Search for the cell housing the specified text and yield its [x, y] center coordinate. 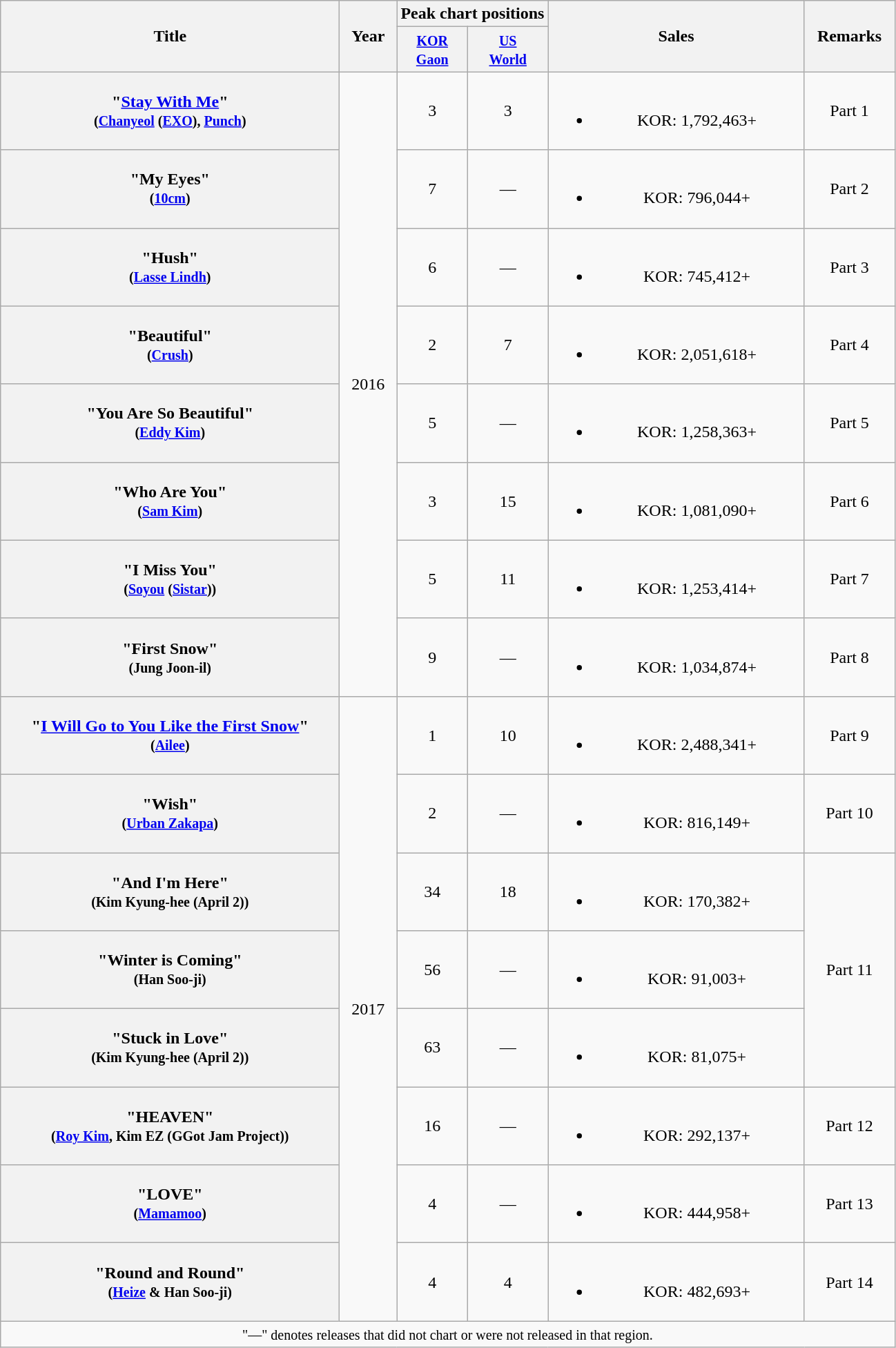
KORGaon [432, 50]
"LOVE"(Mamamoo) [170, 1204]
Sales [676, 36]
Part 9 [849, 735]
Part 13 [849, 1204]
"Stuck in Love"(Kim Kyung-hee (April 2)) [170, 1048]
KOR: 1,792,463+ [676, 110]
KOR: 796,044+ [676, 189]
"Who Are You"(Sam Kim) [170, 501]
"—" denotes releases that did not chart or were not released in that region. [447, 1334]
KOR: 1,253,414+ [676, 579]
KOR: 91,003+ [676, 970]
"You Are So Beautiful"(Eddy Kim) [170, 423]
Part 5 [849, 423]
KOR: 1,081,090+ [676, 501]
KOR: 444,958+ [676, 1204]
Part 1 [849, 110]
KOR: 2,051,618+ [676, 345]
"Stay With Me"(Chanyeol (EXO), Punch) [170, 110]
16 [432, 1126]
2016 [369, 384]
KOR: 170,382+ [676, 891]
"I Will Go to You Like the First Snow"(Ailee) [170, 735]
KOR: 482,693+ [676, 1282]
Part 2 [849, 189]
"HEAVEN"(Roy Kim, Kim EZ (GGot Jam Project)) [170, 1126]
KOR: 1,034,874+ [676, 657]
KOR: 2,488,341+ [676, 735]
Part 3 [849, 267]
Part 8 [849, 657]
Title [170, 36]
"Round and Round"(Heize & Han Soo-ji) [170, 1282]
Part 10 [849, 813]
"Beautiful"(Crush) [170, 345]
1 [432, 735]
15 [507, 501]
11 [507, 579]
Peak chart positions [472, 14]
KOR: 292,137+ [676, 1126]
63 [432, 1048]
Part 14 [849, 1282]
Part 12 [849, 1126]
Part 6 [849, 501]
"Winter is Coming"(Han Soo-ji) [170, 970]
Part 4 [849, 345]
"Wish"(Urban Zakapa) [170, 813]
KOR: 745,412+ [676, 267]
56 [432, 970]
9 [432, 657]
10 [507, 735]
2017 [369, 1008]
KOR: 81,075+ [676, 1048]
KOR: 1,258,363+ [676, 423]
Year [369, 36]
USWorld [507, 50]
34 [432, 891]
KOR: 816,149+ [676, 813]
"Hush"(Lasse Lindh) [170, 267]
"My Eyes"(10cm) [170, 189]
Part 7 [849, 579]
"I Miss You"(Soyou (Sistar)) [170, 579]
18 [507, 891]
"First Snow"(Jung Joon-il) [170, 657]
Part 11 [849, 970]
"And I'm Here"(Kim Kyung-hee (April 2)) [170, 891]
Remarks [849, 36]
6 [432, 267]
